Find where the given text appears and provide that cell's center as [x, y] coordinate. 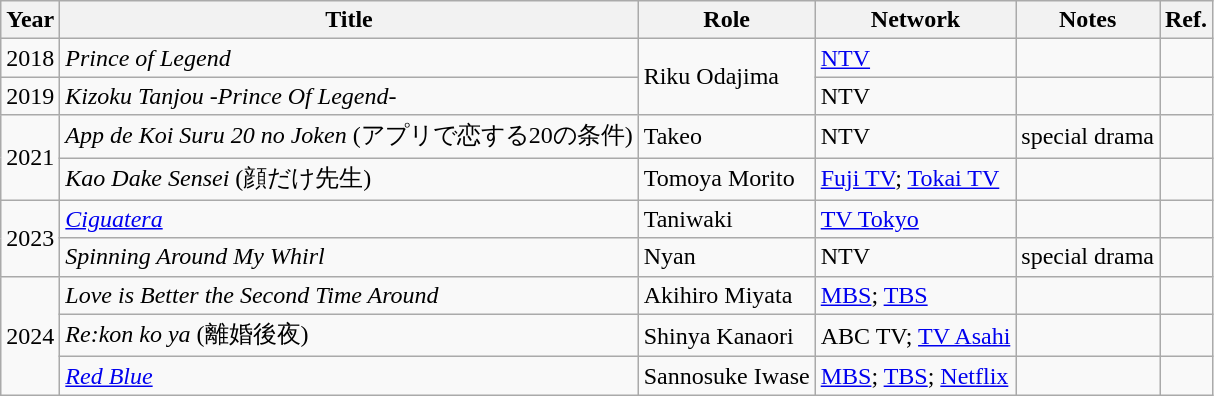
2018 [30, 58]
Fuji TV; Tokai TV [916, 180]
2023 [30, 238]
Role [726, 20]
Kizoku Tanjou -Prince Of Legend- [349, 96]
App de Koi Suru 20 no Joken (アプリで恋する20の条件) [349, 136]
Network [916, 20]
MBS; TBS; Netflix [916, 376]
Re:kon ko ya (離婚後夜) [349, 336]
2019 [30, 96]
Ciguatera [349, 219]
Kao Dake Sensei (顔だけ先生) [349, 180]
Spinning Around My Whirl [349, 257]
Ref. [1186, 20]
TV Tokyo [916, 219]
Title [349, 20]
Love is Better the Second Time Around [349, 295]
2024 [30, 336]
Year [30, 20]
Takeo [726, 136]
Shinya Kanaori [726, 336]
Nyan [726, 257]
Tomoya Morito [726, 180]
Taniwaki [726, 219]
Akihiro Miyata [726, 295]
2021 [30, 158]
Red Blue [349, 376]
Sannosuke Iwase [726, 376]
ABC TV; TV Asahi [916, 336]
Prince of Legend [349, 58]
Riku Odajima [726, 77]
Notes [1088, 20]
MBS; TBS [916, 295]
